Extract the [x, y] coordinate from the center of the cell holding the provided text.  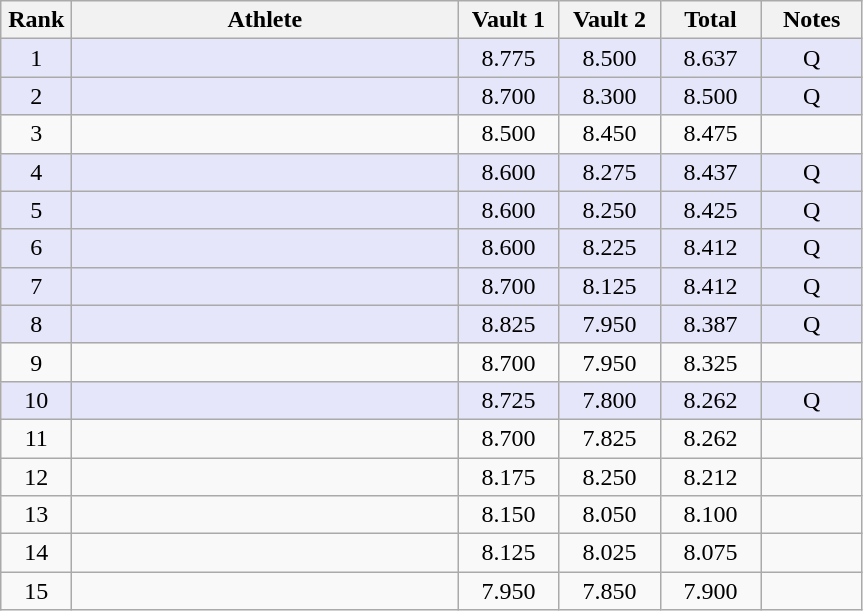
Notes [812, 20]
8.300 [610, 96]
1 [36, 58]
8 [36, 324]
Total [710, 20]
14 [36, 553]
Vault 1 [508, 20]
15 [36, 591]
7.800 [610, 400]
8.275 [610, 172]
7.850 [610, 591]
4 [36, 172]
13 [36, 515]
2 [36, 96]
8.050 [610, 515]
7.825 [610, 438]
8.425 [710, 210]
11 [36, 438]
8.637 [710, 58]
8.450 [610, 134]
12 [36, 477]
8.475 [710, 134]
8.225 [610, 248]
9 [36, 362]
7.900 [710, 591]
8.825 [508, 324]
8.775 [508, 58]
8.325 [710, 362]
6 [36, 248]
8.150 [508, 515]
8.075 [710, 553]
Athlete [265, 20]
8.025 [610, 553]
3 [36, 134]
Rank [36, 20]
8.100 [710, 515]
8.212 [710, 477]
8.725 [508, 400]
7 [36, 286]
8.175 [508, 477]
10 [36, 400]
5 [36, 210]
Vault 2 [610, 20]
8.387 [710, 324]
8.437 [710, 172]
